Detect which cell encompasses the target text, then output its [X, Y] center coordinate. 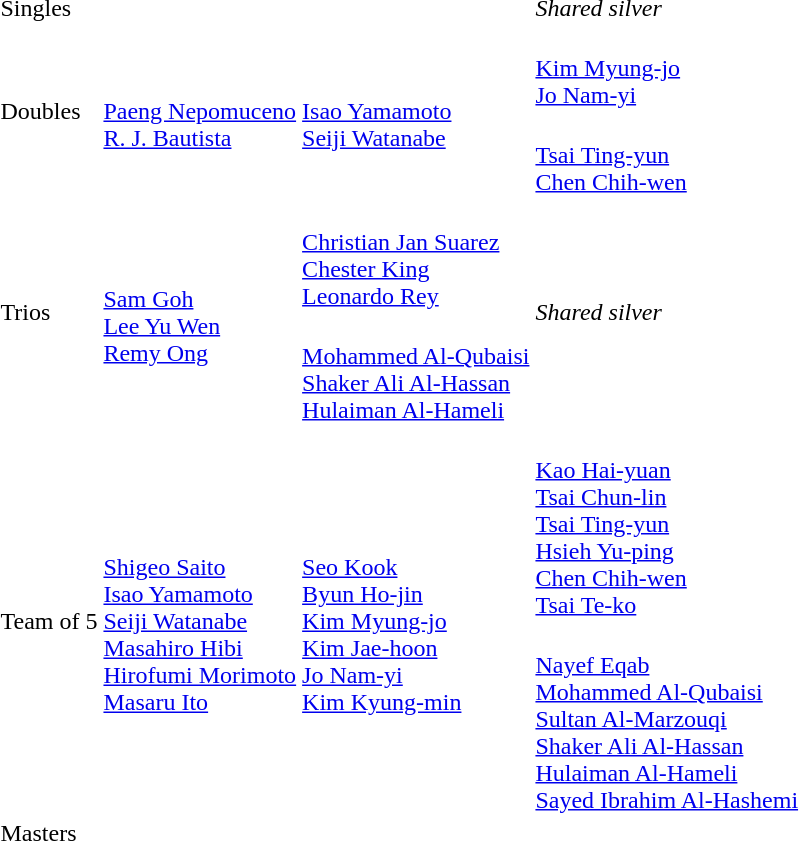
Seo KookByun Ho-jinKim Myung-joKim Jae-hoonJo Nam-yiKim Kyung-min [416, 622]
Paeng NepomucenoR. J. Bautista [200, 112]
Shigeo SaitoIsao YamamotoSeiji WatanabeMasahiro HibiHirofumi MorimotoMasaru Ito [200, 622]
Christian Jan SuarezChester KingLeonardo Rey [416, 256]
Sam GohLee Yu WenRemy Ong [200, 312]
Mohammed Al-QubaisiShaker Ali Al-HassanHulaiman Al-Hameli [416, 370]
Isao YamamotoSeiji Watanabe [416, 112]
